Determine the (X, Y) coordinate at the center of the cell enclosing the given text.  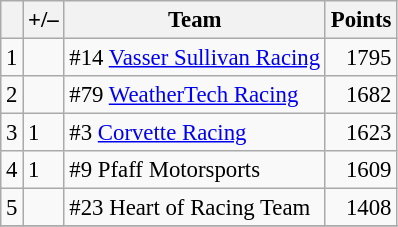
1609 (360, 170)
#79 WeatherTech Racing (194, 95)
1623 (360, 133)
#9 Pfaff Motorsports (194, 170)
#14 Vasser Sullivan Racing (194, 58)
5 (12, 208)
3 (12, 133)
1682 (360, 95)
1408 (360, 208)
#3 Corvette Racing (194, 133)
+/– (44, 20)
Points (360, 20)
4 (12, 170)
Team (194, 20)
1795 (360, 58)
#23 Heart of Racing Team (194, 208)
2 (12, 95)
